Scan for the cell matching the given text and deliver its [X, Y] coordinate at center. 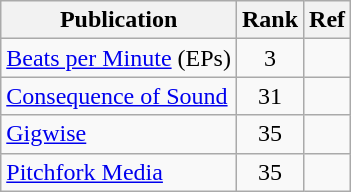
Publication [119, 20]
Ref [328, 20]
Pitchfork Media [119, 172]
Consequence of Sound [119, 96]
Beats per Minute (EPs) [119, 58]
Gigwise [119, 134]
31 [270, 96]
Rank [270, 20]
3 [270, 58]
